Detect which cell encompasses the target text, then output its (x, y) center coordinate. 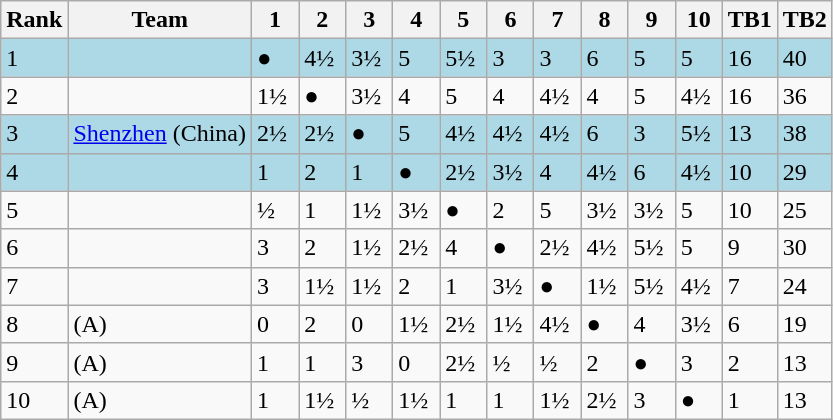
19 (804, 324)
38 (804, 134)
TB2 (804, 20)
Rank (34, 20)
Team (160, 20)
24 (804, 286)
36 (804, 96)
Shenzhen (China) (160, 134)
TB1 (750, 20)
40 (804, 58)
25 (804, 210)
29 (804, 172)
30 (804, 248)
